Return (x, y) of the center of cell containing provided text 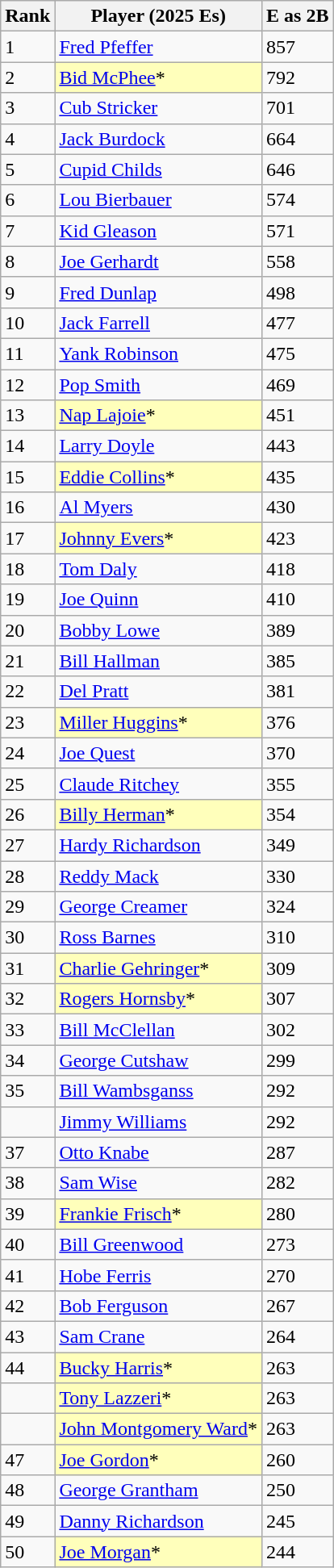
Bid McPhee* (158, 77)
469 (298, 385)
381 (298, 692)
Sam Crane (158, 1336)
40 (27, 1244)
8 (27, 261)
10 (27, 323)
435 (298, 477)
664 (298, 139)
Bill Hallman (158, 661)
30 (27, 938)
17 (27, 538)
309 (298, 968)
Joe Morgan* (158, 1552)
49 (27, 1521)
34 (27, 1060)
250 (298, 1491)
574 (298, 200)
Reddy Mack (158, 876)
11 (27, 353)
Tony Lazzeri* (158, 1399)
Lou Bierbauer (158, 200)
Bucky Harris* (158, 1368)
571 (298, 231)
Frankie Frisch* (158, 1214)
7 (27, 231)
5 (27, 169)
Bobby Lowe (158, 630)
273 (298, 1244)
George Grantham (158, 1491)
Sam Wise (158, 1183)
2 (27, 77)
370 (298, 753)
310 (298, 938)
280 (298, 1214)
28 (27, 876)
41 (27, 1275)
18 (27, 569)
19 (27, 600)
244 (298, 1552)
430 (298, 508)
1 (27, 47)
451 (298, 416)
Jack Burdock (158, 139)
307 (298, 999)
Danny Richardson (158, 1521)
George Cutshaw (158, 1060)
Miller Huggins* (158, 722)
39 (27, 1214)
418 (298, 569)
Bill Wambsganss (158, 1091)
Bill Greenwood (158, 1244)
Bob Ferguson (158, 1306)
857 (298, 47)
Cupid Childs (158, 169)
31 (27, 968)
9 (27, 292)
558 (298, 261)
701 (298, 108)
Joe Quinn (158, 600)
16 (27, 508)
Cub Stricker (158, 108)
376 (298, 722)
Tom Daly (158, 569)
Bill McClellan (158, 1030)
267 (298, 1306)
32 (27, 999)
35 (27, 1091)
Ross Barnes (158, 938)
47 (27, 1460)
12 (27, 385)
42 (27, 1306)
25 (27, 784)
15 (27, 477)
330 (298, 876)
48 (27, 1491)
282 (298, 1183)
Joe Quest (158, 753)
270 (298, 1275)
37 (27, 1152)
264 (298, 1336)
410 (298, 600)
302 (298, 1030)
Al Myers (158, 508)
477 (298, 323)
43 (27, 1336)
33 (27, 1030)
443 (298, 446)
389 (298, 630)
22 (27, 692)
Otto Knabe (158, 1152)
Del Pratt (158, 692)
Jimmy Williams (158, 1122)
Player (2025 Es) (158, 16)
50 (27, 1552)
20 (27, 630)
14 (27, 446)
260 (298, 1460)
John Montgomery Ward* (158, 1429)
354 (298, 814)
Johnny Evers* (158, 538)
Yank Robinson (158, 353)
324 (298, 907)
355 (298, 784)
4 (27, 139)
E as 2B (298, 16)
Fred Pfeffer (158, 47)
385 (298, 661)
Hardy Richardson (158, 845)
3 (27, 108)
423 (298, 538)
Billy Herman* (158, 814)
6 (27, 200)
498 (298, 292)
475 (298, 353)
24 (27, 753)
Larry Doyle (158, 446)
26 (27, 814)
Claude Ritchey (158, 784)
299 (298, 1060)
27 (27, 845)
Charlie Gehringer* (158, 968)
44 (27, 1368)
Fred Dunlap (158, 292)
287 (298, 1152)
Pop Smith (158, 385)
13 (27, 416)
Joe Gordon* (158, 1460)
Rogers Hornsby* (158, 999)
Kid Gleason (158, 231)
29 (27, 907)
Joe Gerhardt (158, 261)
646 (298, 169)
792 (298, 77)
Rank (27, 16)
George Creamer (158, 907)
Jack Farrell (158, 323)
Nap Lajoie* (158, 416)
Hobe Ferris (158, 1275)
349 (298, 845)
245 (298, 1521)
Eddie Collins* (158, 477)
21 (27, 661)
23 (27, 722)
38 (27, 1183)
